Identify which cell holds the provided text, then report its (X, Y) central coordinate. 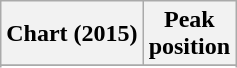
Peakposition (189, 34)
Chart (2015) (72, 34)
